Provide the [x, y] coordinate of the cell's center where the given text is located.  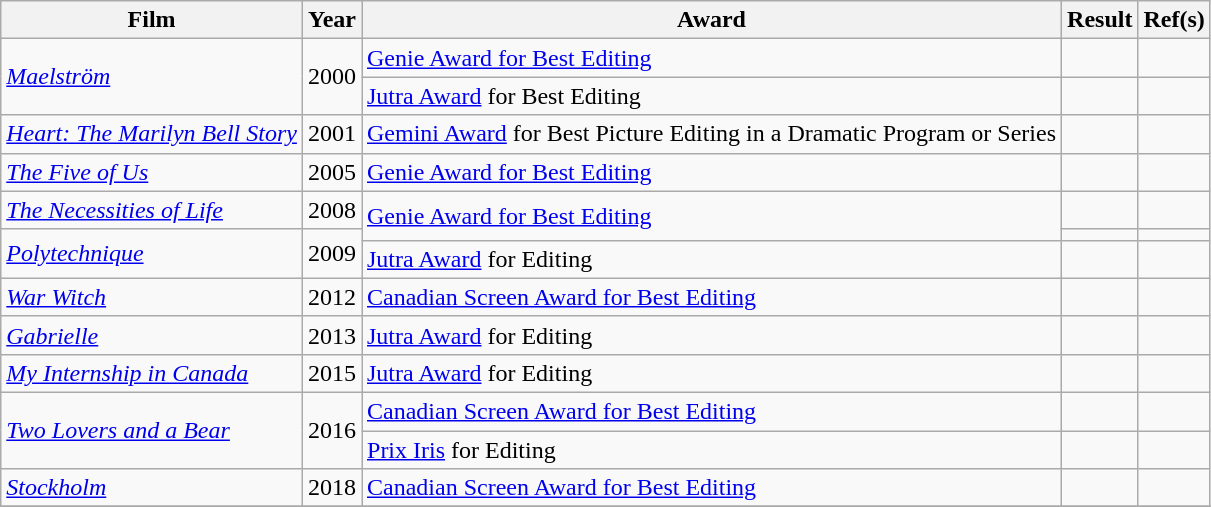
Ref(s) [1174, 20]
Year [332, 20]
Gemini Award for Best Picture Editing in a Dramatic Program or Series [712, 134]
2000 [332, 77]
Jutra Award for Best Editing [712, 96]
Prix Iris for Editing [712, 449]
2008 [332, 210]
2012 [332, 297]
Gabrielle [152, 335]
The Five of Us [152, 172]
Film [152, 20]
Award [712, 20]
War Witch [152, 297]
Maelström [152, 77]
2013 [332, 335]
Stockholm [152, 488]
Heart: The Marilyn Bell Story [152, 134]
My Internship in Canada [152, 373]
2005 [332, 172]
The Necessities of Life [152, 210]
2009 [332, 254]
2001 [332, 134]
2015 [332, 373]
2016 [332, 430]
Result [1100, 20]
Polytechnique [152, 254]
Two Lovers and a Bear [152, 430]
2018 [332, 488]
